Pinpoint the cell where the given text exists, returning its [x, y] midpoint coordinate. 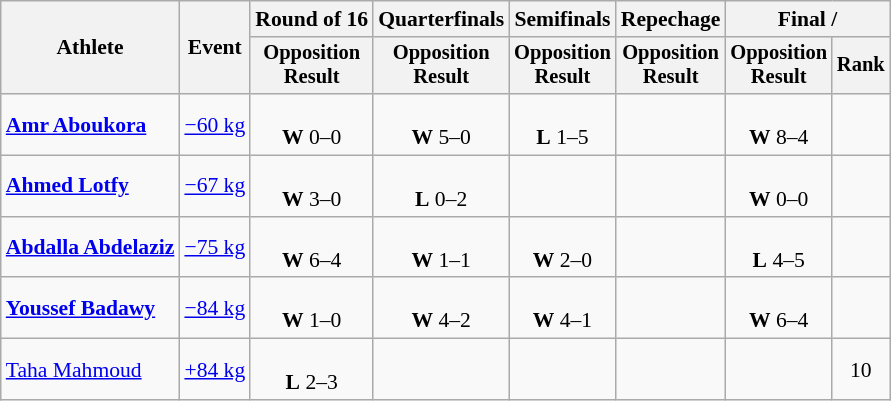
−75 kg [214, 248]
L 2–3 [312, 370]
Quarterfinals [441, 19]
Event [214, 48]
W 4–2 [441, 308]
Taha Mahmoud [90, 370]
W 3–0 [312, 186]
W 4–1 [562, 308]
Repechage [671, 19]
W 1–0 [312, 308]
Rank [861, 66]
W 1–1 [441, 248]
L 4–5 [778, 248]
−67 kg [214, 186]
−60 kg [214, 124]
Final / [807, 19]
Amr Aboukora [90, 124]
L 0–2 [441, 186]
−84 kg [214, 308]
Round of 16 [312, 19]
10 [861, 370]
W 8–4 [778, 124]
W 2–0 [562, 248]
W 5–0 [441, 124]
Youssef Badawy [90, 308]
L 1–5 [562, 124]
Athlete [90, 48]
+84 kg [214, 370]
Semifinals [562, 19]
Abdalla Abdelaziz [90, 248]
Ahmed Lotfy [90, 186]
